Return the (x, y) coordinate for the center point of the cell that contains the specified text.  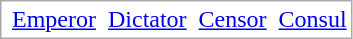
Consul (312, 19)
Dictator (147, 19)
Censor (232, 19)
Emperor (54, 19)
